Provide the (X, Y) coordinate of the cell's center where the given text is located.  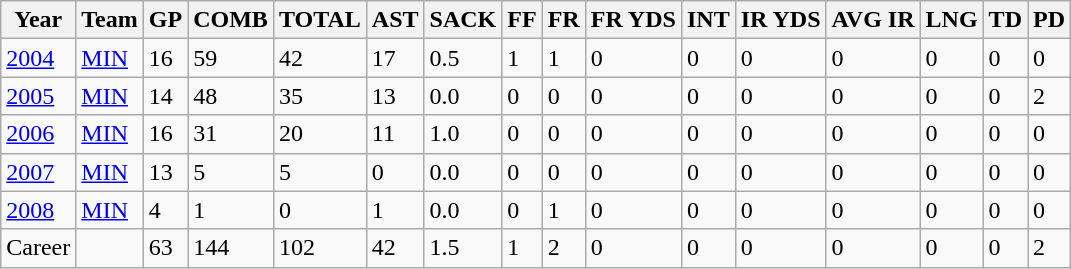
2006 (38, 134)
2004 (38, 58)
1.0 (463, 134)
COMB (231, 20)
AVG IR (873, 20)
PD (1050, 20)
GP (165, 20)
FR YDS (633, 20)
Team (110, 20)
59 (231, 58)
17 (395, 58)
AST (395, 20)
63 (165, 248)
31 (231, 134)
FF (522, 20)
TOTAL (320, 20)
2005 (38, 96)
IR YDS (780, 20)
35 (320, 96)
Career (38, 248)
14 (165, 96)
2007 (38, 172)
4 (165, 210)
20 (320, 134)
FR (564, 20)
1.5 (463, 248)
SACK (463, 20)
Year (38, 20)
INT (708, 20)
TD (1005, 20)
LNG (952, 20)
2008 (38, 210)
102 (320, 248)
0.5 (463, 58)
48 (231, 96)
144 (231, 248)
11 (395, 134)
